Return the (X, Y) coordinate for the center point of the cell that contains the specified text.  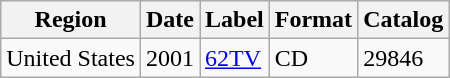
Catalog (404, 20)
Label (235, 20)
62TV (235, 58)
CD (313, 58)
Format (313, 20)
Region (71, 20)
United States (71, 58)
2001 (170, 58)
29846 (404, 58)
Date (170, 20)
